Capture the cell that displays the provided text and extract its [x, y] central coordinate. 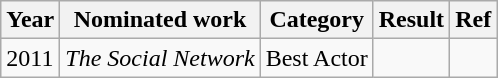
Category [316, 20]
Result [411, 20]
2011 [30, 58]
Best Actor [316, 58]
The Social Network [160, 58]
Nominated work [160, 20]
Year [30, 20]
Ref [474, 20]
